Search for the cell housing the specified text and yield its (x, y) center coordinate. 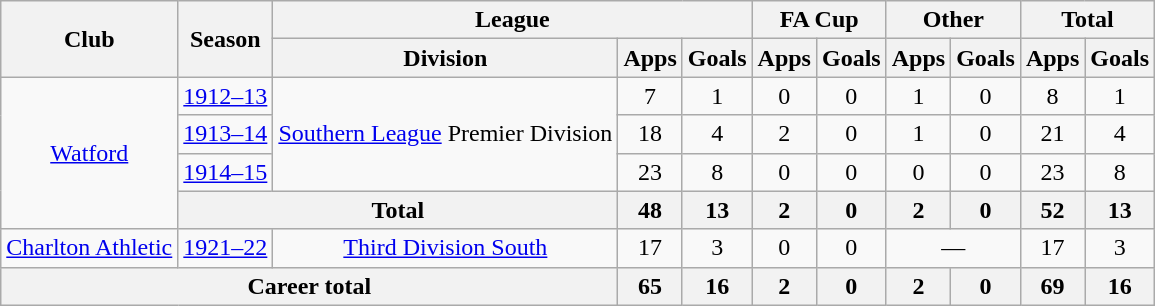
69 (1052, 286)
Southern League Premier Division (446, 134)
Division (446, 58)
65 (650, 286)
Club (90, 39)
Season (226, 39)
1912–13 (226, 96)
FA Cup (819, 20)
48 (650, 210)
1913–14 (226, 134)
21 (1052, 134)
7 (650, 96)
1914–15 (226, 172)
1921–22 (226, 248)
― (953, 248)
Career total (310, 286)
Charlton Athletic (90, 248)
18 (650, 134)
52 (1052, 210)
Watford (90, 153)
Other (953, 20)
Third Division South (446, 248)
League (512, 20)
